Detect which cell encompasses the target text, then output its (x, y) center coordinate. 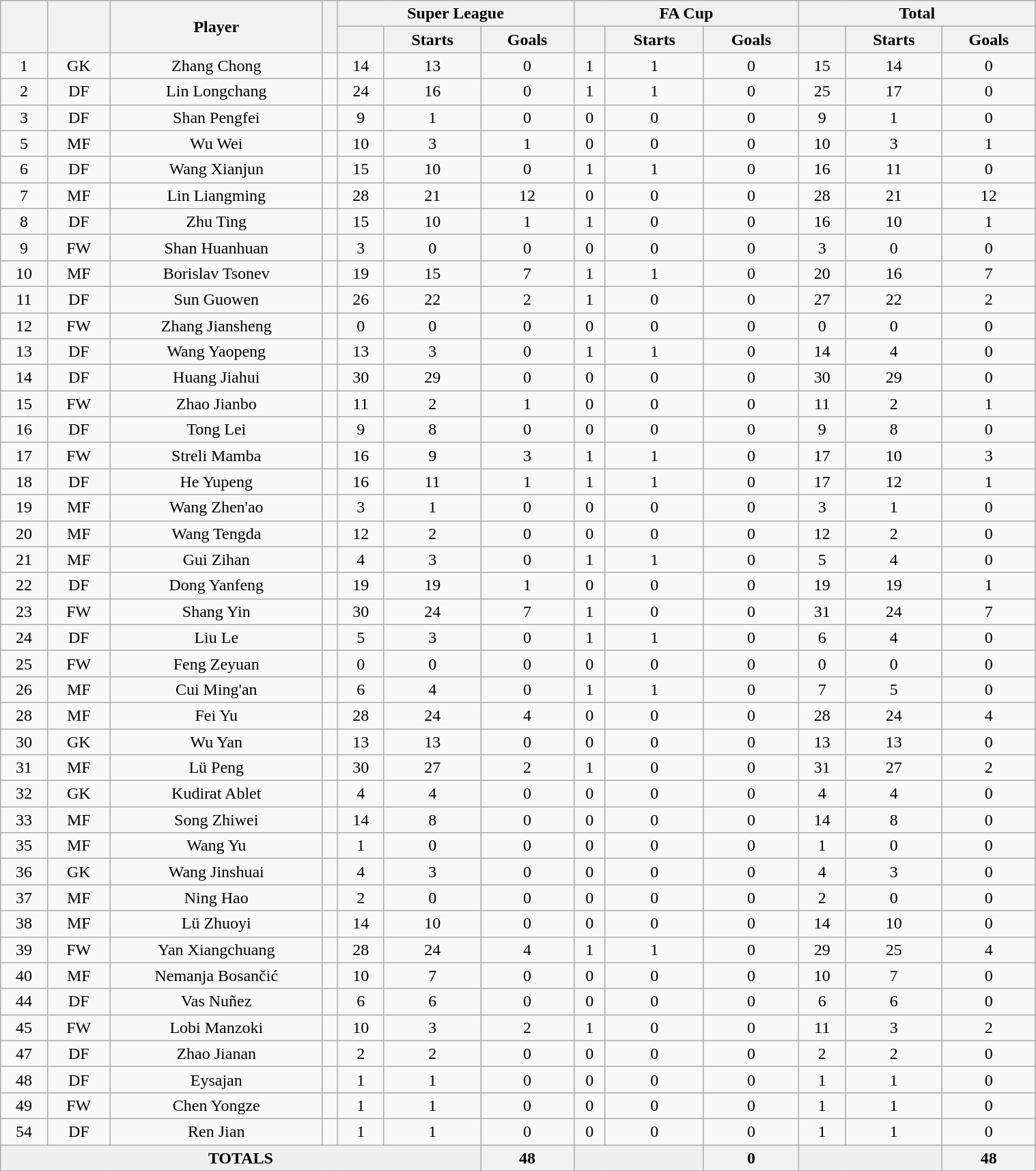
Super League (456, 14)
Vas Nuñez (216, 1002)
Shan Huanhuan (216, 247)
Gui Zihan (216, 560)
Ren Jian (216, 1131)
Lü Peng (216, 768)
38 (25, 924)
Zhu Ting (216, 221)
Shan Pengfei (216, 118)
Feng Zeyuan (216, 663)
Wang Jinshuai (216, 872)
Zhao Jianan (216, 1053)
Wang Zhen'ao (216, 508)
Total (917, 14)
36 (25, 872)
Kudirat Ablet (216, 794)
He Yupeng (216, 482)
54 (25, 1131)
Song Zhiwei (216, 820)
Player (216, 27)
Shang Yin (216, 611)
Lin Liangming (216, 195)
47 (25, 1053)
Zhang Jiansheng (216, 326)
FA Cup (686, 14)
TOTALS (240, 1158)
32 (25, 794)
37 (25, 898)
Wang Yu (216, 846)
Lin Longchang (216, 92)
Dong Yanfeng (216, 585)
Yan Xiangchuang (216, 950)
Streli Mamba (216, 456)
Eysajan (216, 1079)
Wang Yaopeng (216, 352)
Liu Le (216, 637)
35 (25, 846)
33 (25, 820)
23 (25, 611)
Huang Jiahui (216, 378)
18 (25, 482)
Zhang Chong (216, 66)
Wang Xianjun (216, 169)
49 (25, 1105)
Zhao Jianbo (216, 404)
Cui Ming'an (216, 689)
40 (25, 976)
Wu Yan (216, 741)
39 (25, 950)
Borislav Tsonev (216, 273)
Wu Wei (216, 143)
Sun Guowen (216, 299)
Ning Hao (216, 898)
Wang Tengda (216, 534)
Nemanja Bosančić (216, 976)
Lü Zhuoyi (216, 924)
Tong Lei (216, 430)
Fei Yu (216, 715)
Lobi Manzoki (216, 1028)
Chen Yongze (216, 1105)
44 (25, 1002)
45 (25, 1028)
